Locate the cell with the specified text and output its (X, Y) center coordinate. 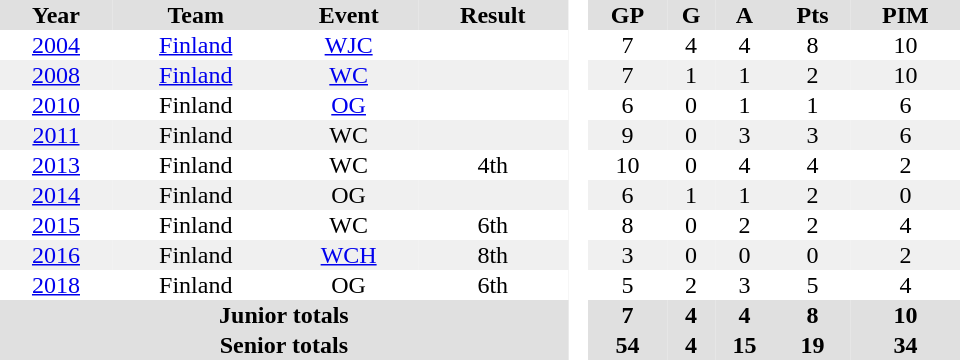
Junior totals (284, 315)
2011 (56, 135)
WCH (348, 255)
15 (744, 345)
2013 (56, 165)
Senior totals (284, 345)
34 (906, 345)
GP (628, 15)
Pts (812, 15)
2014 (56, 195)
Event (348, 15)
8th (493, 255)
4th (493, 165)
19 (812, 345)
2018 (56, 285)
2015 (56, 225)
54 (628, 345)
2016 (56, 255)
2004 (56, 45)
Result (493, 15)
Year (56, 15)
2008 (56, 75)
PIM (906, 15)
WJC (348, 45)
G (691, 15)
A (744, 15)
Team (196, 15)
2010 (56, 105)
9 (628, 135)
